Scan for the cell matching the given text and deliver its (x, y) coordinate at center. 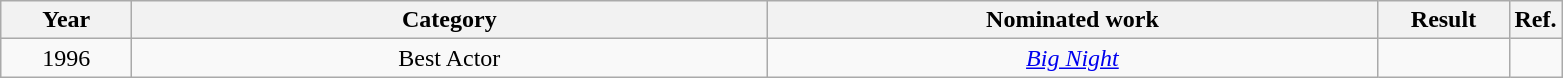
Ref. (1536, 20)
Category (450, 20)
Nominated work (1072, 20)
Year (66, 20)
Best Actor (450, 58)
Result (1444, 20)
1996 (66, 58)
Big Night (1072, 58)
